Identify which cell holds the provided text, then report its (X, Y) central coordinate. 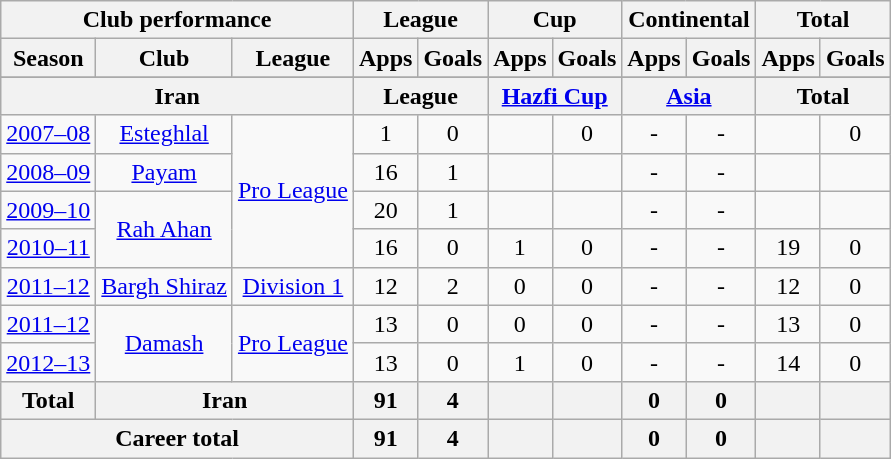
Damash (164, 343)
Season (48, 58)
14 (788, 362)
2010–11 (48, 248)
Rah Ahan (164, 229)
Club (164, 58)
20 (385, 210)
Cup (555, 20)
Asia (689, 96)
Club performance (178, 20)
Career total (178, 438)
Payam (164, 172)
Division 1 (292, 286)
2007–08 (48, 134)
Bargh Shiraz (164, 286)
19 (788, 248)
Hazfi Cup (555, 96)
Esteghlal (164, 134)
Continental (689, 20)
2012–13 (48, 362)
2008–09 (48, 172)
2009–10 (48, 210)
2 (453, 286)
